Return [X, Y] of the center of cell containing provided text 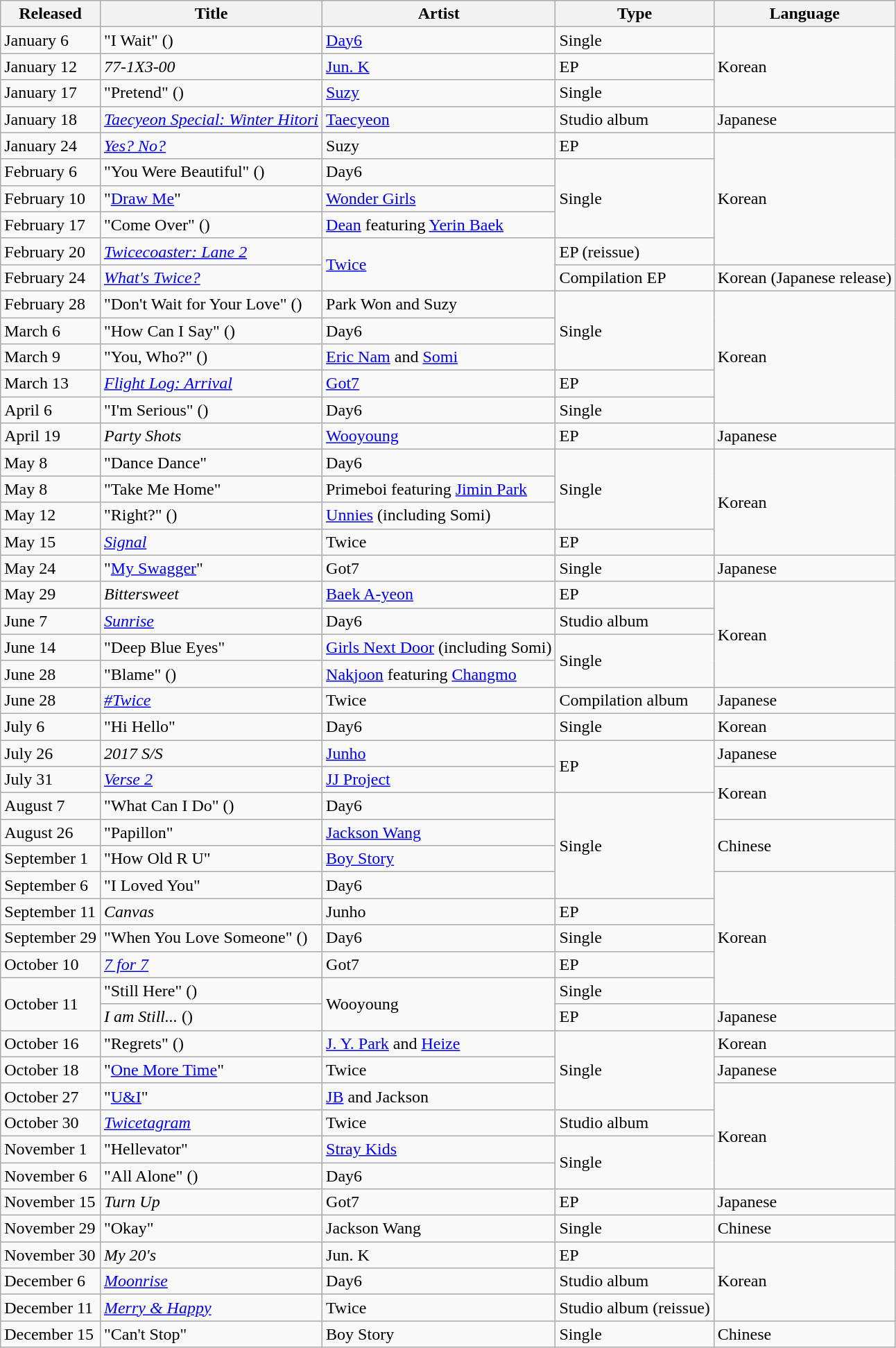
January 24 [51, 146]
October 27 [51, 1096]
Unnies (including Somi) [439, 515]
"Dance Dance" [211, 463]
"U&I" [211, 1096]
November 6 [51, 1176]
Eric Nam and Somi [439, 357]
January 17 [51, 93]
Twicetagram [211, 1123]
Dean featuring Yerin Baek [439, 225]
September 29 [51, 938]
November 29 [51, 1229]
Korean (Japanese release) [804, 278]
July 26 [51, 753]
Released [51, 14]
Primeboi featuring Jimin Park [439, 489]
Verse 2 [211, 780]
Studio album (reissue) [635, 1308]
"I'm Serious" () [211, 410]
"I Wait" () [211, 40]
Park Won and Suzy [439, 304]
Flight Log: Arrival [211, 384]
April 6 [51, 410]
June 7 [51, 621]
March 13 [51, 384]
Signal [211, 542]
October 30 [51, 1123]
February 20 [51, 251]
"Can't Stop" [211, 1334]
"Take Me Home" [211, 489]
March 6 [51, 331]
"Right?" () [211, 515]
Party Shots [211, 436]
"You Were Beautiful" () [211, 172]
Language [804, 14]
"I Loved You" [211, 885]
Type [635, 14]
JJ Project [439, 780]
"Pretend" () [211, 93]
February 28 [51, 304]
February 10 [51, 198]
July 31 [51, 780]
May 15 [51, 542]
Canvas [211, 912]
77-1X3-00 [211, 67]
7 for 7 [211, 964]
Title [211, 14]
May 12 [51, 515]
"Draw Me" [211, 198]
October 18 [51, 1070]
August 7 [51, 806]
"You, Who?" () [211, 357]
January 18 [51, 119]
My 20's [211, 1255]
Compilation album [635, 700]
"Hellevator" [211, 1149]
Sunrise [211, 621]
February 24 [51, 278]
Compilation EP [635, 278]
"Deep Blue Eyes" [211, 647]
"Hi Hello" [211, 726]
December 11 [51, 1308]
Girls Next Door (including Somi) [439, 647]
Baek A-yeon [439, 595]
#Twice [211, 700]
October 16 [51, 1043]
Bittersweet [211, 595]
"Regrets" () [211, 1043]
October 10 [51, 964]
"How Old R U" [211, 859]
January 6 [51, 40]
September 6 [51, 885]
"All Alone" () [211, 1176]
"Don't Wait for Your Love" () [211, 304]
J. Y. Park and Heize [439, 1043]
What's Twice? [211, 278]
July 6 [51, 726]
I am Still... () [211, 1017]
Moonrise [211, 1281]
"One More Time" [211, 1070]
January 12 [51, 67]
September 11 [51, 912]
Taecyeon [439, 119]
Artist [439, 14]
November 1 [51, 1149]
February 6 [51, 172]
"When You Love Someone" () [211, 938]
Taecyeon Special: Winter Hitori [211, 119]
"Still Here" () [211, 991]
May 29 [51, 595]
Turn Up [211, 1202]
Merry & Happy [211, 1308]
September 1 [51, 859]
August 26 [51, 833]
Wonder Girls [439, 198]
"My Swagger" [211, 568]
May 24 [51, 568]
"Papillon" [211, 833]
2017 S/S [211, 753]
November 15 [51, 1202]
Yes? No? [211, 146]
Twicecoaster: Lane 2 [211, 251]
March 9 [51, 357]
December 15 [51, 1334]
"What Can I Do" () [211, 806]
"Come Over" () [211, 225]
November 30 [51, 1255]
Stray Kids [439, 1149]
February 17 [51, 225]
JB and Jackson [439, 1096]
October 11 [51, 1004]
"Blame" () [211, 674]
December 6 [51, 1281]
"How Can I Say" () [211, 331]
April 19 [51, 436]
Nakjoon featuring Changmo [439, 674]
EP (reissue) [635, 251]
"Okay" [211, 1229]
June 14 [51, 647]
